Return [X, Y] of the center of cell containing provided text 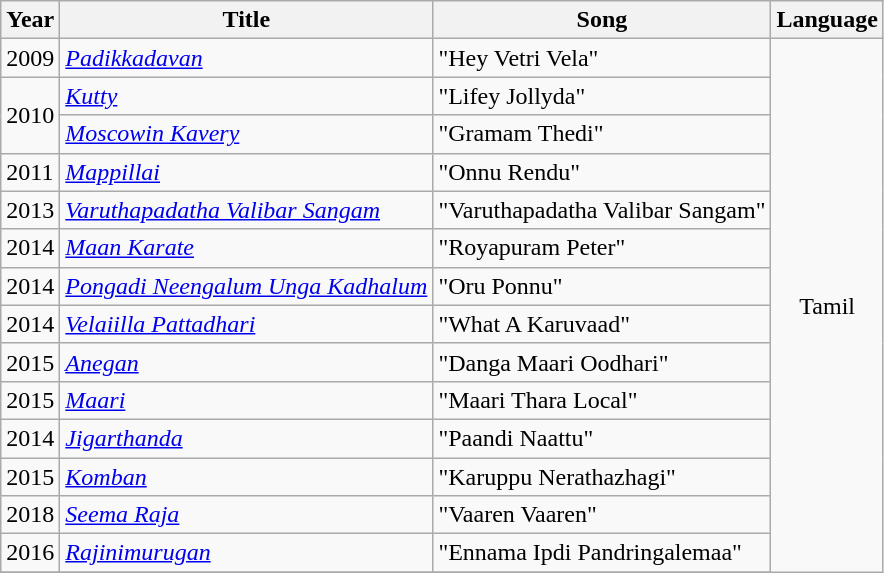
"Maari Thara Local" [602, 400]
Maari [246, 400]
Title [246, 20]
Jigarthanda [246, 438]
Kutty [246, 96]
Komban [246, 477]
"Hey Vetri Vela" [602, 58]
Velaiilla Pattadhari [246, 324]
"Oru Ponnu" [602, 286]
Language [827, 20]
2011 [30, 172]
"Varuthapadatha Valibar Sangam" [602, 210]
Year [30, 20]
Pongadi Neengalum Unga Kadhalum [246, 286]
2010 [30, 115]
Anegan [246, 362]
Seema Raja [246, 515]
2013 [30, 210]
2016 [30, 553]
Moscowin Kavery [246, 134]
"Royapuram Peter" [602, 248]
"What A Karuvaad" [602, 324]
Padikkadavan [246, 58]
Mappillai [246, 172]
"Vaaren Vaaren" [602, 515]
Varuthapadatha Valibar Sangam [246, 210]
"Paandi Naattu" [602, 438]
"Danga Maari Oodhari" [602, 362]
"Onnu Rendu" [602, 172]
"Lifey Jollyda" [602, 96]
Tamil [827, 306]
"Ennama Ipdi Pandringalemaa" [602, 553]
Maan Karate [246, 248]
"Karuppu Nerathazhagi" [602, 477]
2009 [30, 58]
Rajinimurugan [246, 553]
2018 [30, 515]
"Gramam Thedi" [602, 134]
Song [602, 20]
